Pinpoint the cell where the given text exists, returning its (x, y) midpoint coordinate. 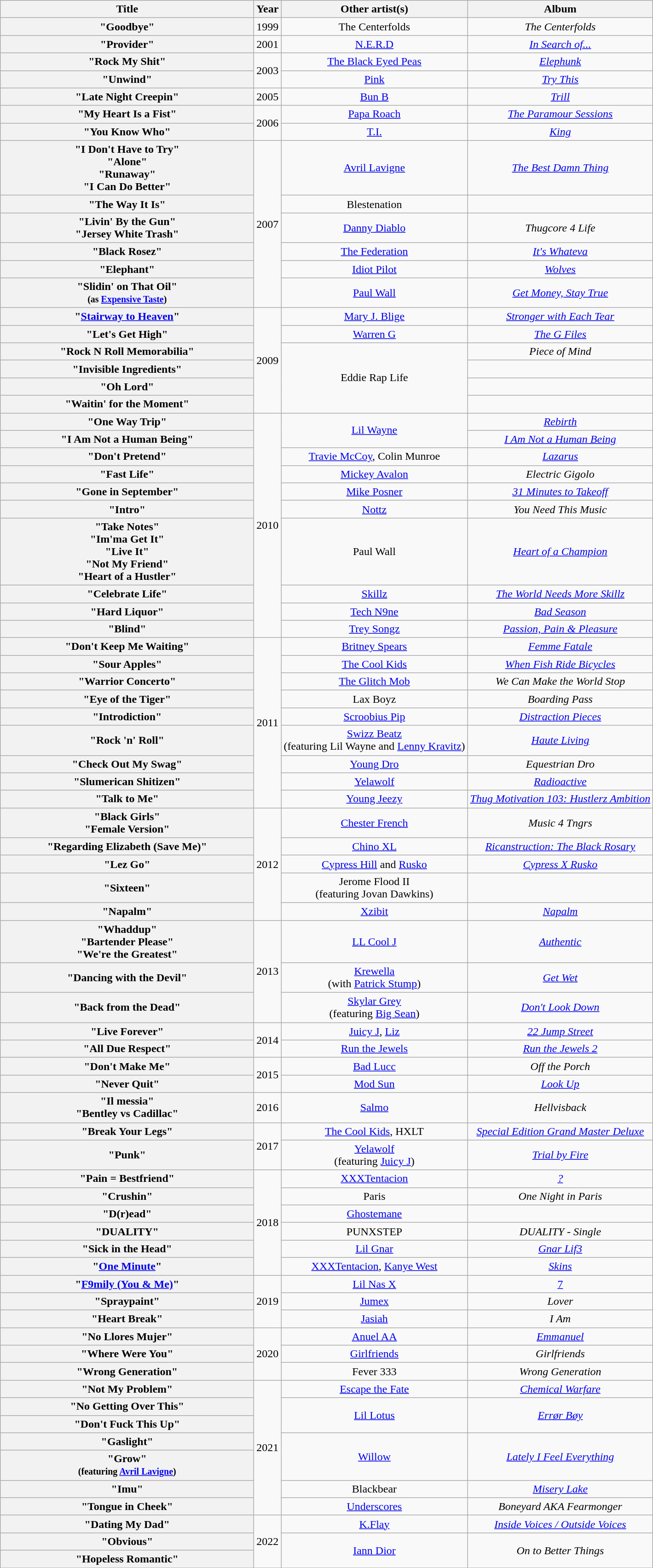
"Late Night Creepin" (127, 97)
"Wrong Generation" (127, 1371)
Bun B (375, 97)
"Never Quit" (127, 1084)
"Warrior Concerto" (127, 682)
Boneyard AKA Fearmonger (561, 1506)
"Eye of the Tiger" (127, 699)
"Goodbye" (127, 27)
Trill (561, 97)
2018 (268, 1222)
Radioactive (561, 781)
"F9mily (You & Me)" (127, 1284)
Salmo (375, 1107)
The Cool Kids (375, 664)
"Il messia" "Bentley vs Cadillac" (127, 1107)
Elephunk (561, 62)
"Take Notes" "Im'ma Get It" "Live It" "Not My Friend" "Heart of a Hustler" (127, 551)
I Am Not a Human Being (561, 439)
Juicy J, Liz (375, 1031)
"Where Were You" (127, 1354)
"Introdiction" (127, 717)
"No Llores Mujer" (127, 1337)
T.I. (375, 132)
XXXTentacion, Kanye West (375, 1266)
Look Up (561, 1084)
2007 (268, 224)
"Dating My Dad" (127, 1524)
Lately I Feel Everything (561, 1456)
"D(r)ead" (127, 1214)
"Waitin' for the Moment" (127, 404)
Emmanuel (561, 1337)
Run the Jewels (375, 1049)
Electric Gigolo (561, 474)
"Oh Lord" (127, 387)
2010 (268, 526)
2003 (268, 70)
"Gaslight" (127, 1441)
PUNXSTEP (375, 1231)
Lil Wayne (375, 430)
Wolves (561, 269)
Yelawolf(featuring Juicy J) (375, 1155)
XXXTentacion (375, 1179)
"Whaddup" "Bartender Please" "We're the Greatest" (127, 942)
Lax Boyz (375, 699)
"Not My Problem" (127, 1389)
Yelawolf (375, 781)
2016 (268, 1107)
When Fish Ride Bicycles (561, 664)
Skins (561, 1266)
King (561, 132)
The Black Eyed Peas (375, 62)
"Blind" (127, 629)
"Lez Go" (127, 864)
"Intro" (127, 509)
"DUALITY" (127, 1231)
Rebirth (561, 422)
"Rock N Roll Memorabilia" (127, 352)
Jasiah (375, 1319)
Off the Porch (561, 1066)
Equestrian Dro (561, 764)
Iann Dior (375, 1550)
Underscores (375, 1506)
Blackbear (375, 1489)
2009 (268, 360)
Title (127, 9)
2001 (268, 44)
The G Files (561, 334)
"Talk to Me" (127, 799)
"One Way Trip" (127, 422)
"Napalm" (127, 911)
The Glitch Mob (375, 682)
Get Wet (561, 978)
"Punk" (127, 1155)
"Celebrate Life" (127, 594)
DUALITY - Single (561, 1231)
2011 (268, 723)
The Best Damn Thing (561, 168)
Young Dro (375, 764)
"Slidin' on That Oil"(as Expensive Taste) (127, 293)
Krewella (with Patrick Stump) (375, 978)
Femme Fatale (561, 647)
The World Needs More Skillz (561, 594)
2012 (268, 864)
Xzibit (375, 911)
Wrong Generation (561, 1371)
Swizz Beatz (featuring Lil Wayne and Lenny Kravitz) (375, 740)
"Spraypaint" (127, 1302)
Inside Voices / Outside Voices (561, 1524)
Authentic (561, 942)
Music 4 Tngrs (561, 823)
2006 (268, 123)
Try This (561, 79)
Paris (375, 1196)
"I Don't Have to Try" "Alone" "Runaway" "I Can Do Better" (127, 168)
"Check Out My Swag" (127, 764)
Gnar Lif3 (561, 1249)
I Am (561, 1319)
31 Minutes to Takeoff (561, 492)
You Need This Music (561, 509)
"Hard Liquor" (127, 612)
Ricanstruction: The Black Rosary (561, 846)
Warren G (375, 334)
"My Heart Is a Fist" (127, 114)
2017 (268, 1146)
Cypress X Rusko (561, 864)
Misery Lake (561, 1489)
Nottz (375, 509)
It's Whateva (561, 251)
Thug Motivation 103: Hustlerz Ambition (561, 799)
"I Am Not a Human Being" (127, 439)
7 (561, 1284)
Thugcore 4 Life (561, 227)
2005 (268, 97)
1999 (268, 27)
Mary J. Blige (375, 317)
Idiot Pilot (375, 269)
"Break Your Legs" (127, 1131)
"The Way It Is" (127, 204)
The Cool Kids, HXLT (375, 1131)
K.Flay (375, 1524)
2020 (268, 1354)
Pink (375, 79)
2022 (268, 1541)
Bad Season (561, 612)
Lover (561, 1302)
LL Cool J (375, 942)
"Don't Pretend" (127, 457)
Papa Roach (375, 114)
"Don't Fuck This Up" (127, 1424)
Passion, Pain & Pleasure (561, 629)
2014 (268, 1040)
Jerome Flood II (featuring Jovan Dawkins) (375, 887)
"Provider" (127, 44)
"Unwind" (127, 79)
Eddie Rap Life (375, 378)
Fever 333 (375, 1371)
"Grow"(featuring Avril Lavigne) (127, 1465)
Special Edition Grand Master Deluxe (561, 1131)
2013 (268, 972)
Album (561, 9)
Piece of Mind (561, 352)
"Slumerican Shitizen" (127, 781)
Jumex (375, 1302)
Get Money, Stay True (561, 293)
Chester French (375, 823)
Blestenation (375, 204)
"Rock My Shit" (127, 62)
Lil Lotus (375, 1415)
Distraction Pieces (561, 717)
Trial by Fire (561, 1155)
"No Getting Over This" (127, 1406)
Scroobius Pip (375, 717)
"Heart Break" (127, 1319)
"Pain = Bestfriend" (127, 1179)
Hellvisback (561, 1107)
"Regarding Elizabeth (Save Me)" (127, 846)
N.E.R.D (375, 44)
"Don't Keep Me Waiting" (127, 647)
"Stairway to Heaven" (127, 317)
Year (268, 9)
Escape the Fate (375, 1389)
We Can Make the World Stop (561, 682)
"Rock 'n' Roll" (127, 740)
"Live Forever" (127, 1031)
Danny Diablo (375, 227)
"Dancing with the Devil" (127, 978)
"Hopeless Romantic" (127, 1559)
Lil Gnar (375, 1249)
"Don't Make Me" (127, 1066)
"Sixteen" (127, 887)
"Let's Get High" (127, 334)
Trey Songz (375, 629)
Heart of a Champion (561, 551)
"All Due Respect" (127, 1049)
Willow (375, 1456)
Cypress Hill and Rusko (375, 864)
Anuel AA (375, 1337)
The Paramour Sessions (561, 114)
Travie McCoy, Colin Munroe (375, 457)
"Elephant" (127, 269)
Run the Jewels 2 (561, 1049)
Other artist(s) (375, 9)
Stronger with Each Tear (561, 317)
Napalm (561, 911)
Bad Lucc (375, 1066)
"Tongue in Cheek" (127, 1506)
Skylar Grey (featuring Big Sean) (375, 1008)
Lil Nas X (375, 1284)
2019 (268, 1301)
"Obvious" (127, 1541)
"You Know Who" (127, 132)
Chino XL (375, 846)
Chemical Warfare (561, 1389)
"Gone in September" (127, 492)
Young Jeezy (375, 799)
Lazarus (561, 457)
Don't Look Down (561, 1008)
Mickey Avalon (375, 474)
The Federation (375, 251)
Errør Bøy (561, 1415)
"Livin' By the Gun" "Jersey White Trash" (127, 227)
"Black Rosez" (127, 251)
Avril Lavigne (375, 168)
Haute Living (561, 740)
Mod Sun (375, 1084)
Skillz (375, 594)
2015 (268, 1075)
Ghostemane (375, 1214)
Mike Posner (375, 492)
In Search of... (561, 44)
"Back from the Dead" (127, 1008)
"Black Girls" "Female Version" (127, 823)
? (561, 1179)
22 Jump Street (561, 1031)
"Crushin" (127, 1196)
"Invisible Ingredients" (127, 369)
On to Better Things (561, 1550)
One Night in Paris (561, 1196)
"Imu" (127, 1489)
"One Minute" (127, 1266)
"Fast Life" (127, 474)
Britney Spears (375, 647)
Tech N9ne (375, 612)
2021 (268, 1448)
Boarding Pass (561, 699)
"Sick in the Head" (127, 1249)
"Sour Apples" (127, 664)
